Pinpoint the cell where the given text exists, returning its [X, Y] midpoint coordinate. 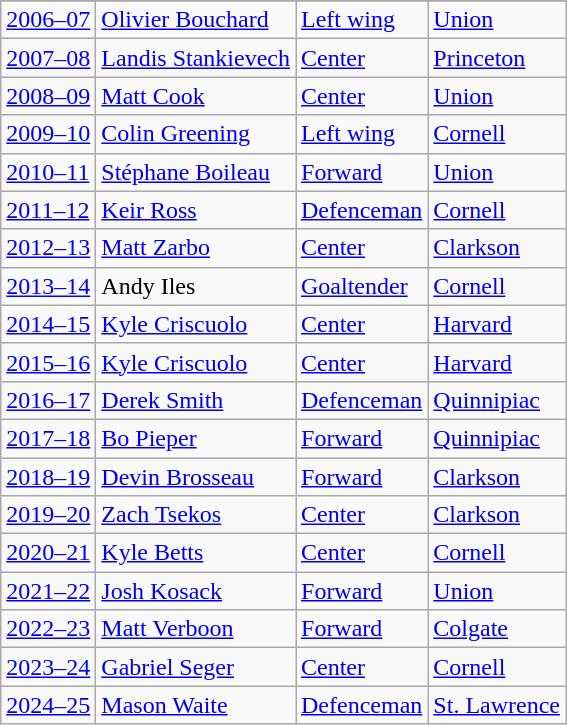
2006–07 [48, 20]
Devin Brosseau [196, 477]
2020–21 [48, 553]
2007–08 [48, 58]
Matt Cook [196, 96]
Colin Greening [196, 134]
Bo Pieper [196, 438]
2017–18 [48, 438]
2011–12 [48, 210]
2018–19 [48, 477]
2015–16 [48, 362]
2010–11 [48, 172]
Matt Zarbo [196, 248]
2023–24 [48, 667]
2009–10 [48, 134]
2019–20 [48, 515]
Kyle Betts [196, 553]
2022–23 [48, 629]
Zach Tsekos [196, 515]
2008–09 [48, 96]
Derek Smith [196, 400]
Matt Verboon [196, 629]
Andy Iles [196, 286]
Princeton [497, 58]
Stéphane Boileau [196, 172]
2024–25 [48, 705]
2014–15 [48, 324]
St. Lawrence [497, 705]
2012–13 [48, 248]
Landis Stankievech [196, 58]
Mason Waite [196, 705]
2021–22 [48, 591]
Josh Kosack [196, 591]
2013–14 [48, 286]
Goaltender [362, 286]
2016–17 [48, 400]
Olivier Bouchard [196, 20]
Keir Ross [196, 210]
Colgate [497, 629]
Gabriel Seger [196, 667]
